Output the [X, Y] coordinate of the center of the cell containing the given text.  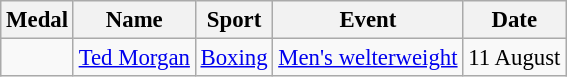
Medal [38, 20]
Date [514, 20]
Name [134, 20]
Men's welterweight [368, 58]
Event [368, 20]
Ted Morgan [134, 58]
11 August [514, 58]
Sport [234, 20]
Boxing [234, 58]
